From the cell containing the given text, extract its center point as [X, Y] coordinate. 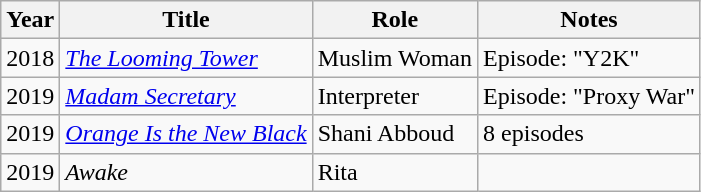
Rita [394, 172]
Episode: "Y2K" [590, 58]
Role [394, 20]
Year [30, 20]
Interpreter [394, 96]
Awake [186, 172]
Muslim Woman [394, 58]
Shani Abboud [394, 134]
The Looming Tower [186, 58]
Episode: "Proxy War" [590, 96]
Notes [590, 20]
Madam Secretary [186, 96]
8 episodes [590, 134]
Title [186, 20]
2018 [30, 58]
Orange Is the New Black [186, 134]
